Determine the (x, y) coordinate at the center of the cell enclosing the given text.  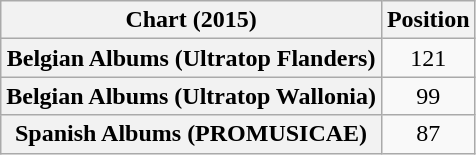
Chart (2015) (192, 20)
Belgian Albums (Ultratop Wallonia) (192, 96)
Spanish Albums (PROMUSICAE) (192, 134)
Belgian Albums (Ultratop Flanders) (192, 58)
121 (428, 58)
87 (428, 134)
Position (428, 20)
99 (428, 96)
